Return the [X, Y] coordinate for the center point of the cell that contains the specified text.  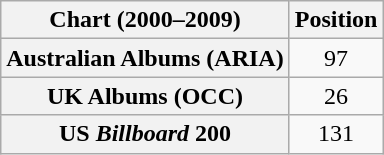
Australian Albums (ARIA) [145, 58]
26 [336, 96]
Chart (2000–2009) [145, 20]
UK Albums (OCC) [145, 96]
97 [336, 58]
131 [336, 134]
US Billboard 200 [145, 134]
Position [336, 20]
